Pinpoint the cell where the given text exists, returning its [X, Y] midpoint coordinate. 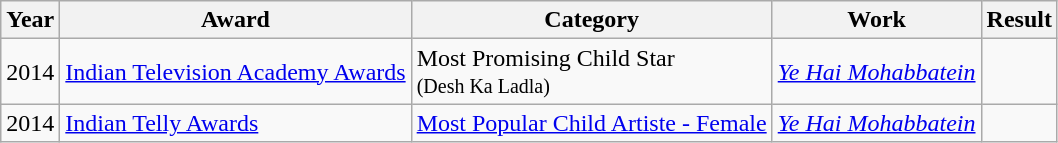
Most Promising Child Star (Desh Ka Ladla) [592, 72]
Most Popular Child Artiste - Female [592, 123]
Indian Television Academy Awards [236, 72]
Result [1019, 20]
Work [876, 20]
Indian Telly Awards [236, 123]
Award [236, 20]
Category [592, 20]
Year [30, 20]
